Extract the (x, y) coordinate from the center of the cell holding the provided text.  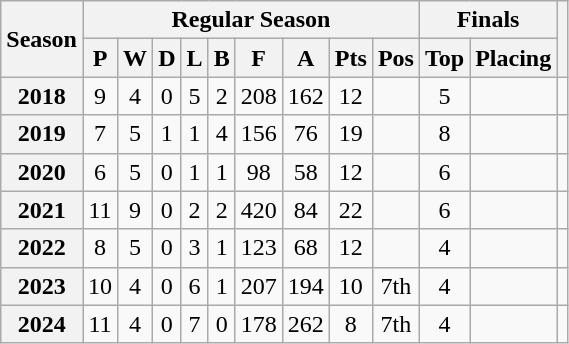
Pts (350, 58)
B (222, 58)
98 (258, 172)
P (100, 58)
L (194, 58)
58 (306, 172)
208 (258, 96)
2024 (42, 324)
207 (258, 286)
162 (306, 96)
F (258, 58)
2018 (42, 96)
68 (306, 248)
156 (258, 134)
Regular Season (250, 20)
2023 (42, 286)
123 (258, 248)
2021 (42, 210)
84 (306, 210)
19 (350, 134)
Top (444, 58)
2022 (42, 248)
76 (306, 134)
2020 (42, 172)
3 (194, 248)
W (136, 58)
178 (258, 324)
D (167, 58)
A (306, 58)
Pos (396, 58)
420 (258, 210)
Placing (514, 58)
Season (42, 39)
2019 (42, 134)
Finals (488, 20)
262 (306, 324)
194 (306, 286)
22 (350, 210)
